Detect which cell encompasses the target text, then output its (x, y) center coordinate. 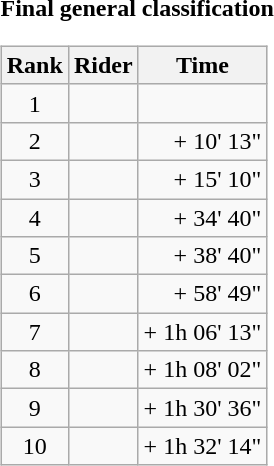
+ 1h 30' 36" (202, 408)
1 (34, 103)
7 (34, 332)
5 (34, 256)
9 (34, 408)
6 (34, 294)
+ 1h 32' 14" (202, 446)
Rank (34, 65)
2 (34, 141)
+ 34' 40" (202, 217)
+ 1h 06' 13" (202, 332)
+ 38' 40" (202, 256)
+ 58' 49" (202, 294)
+ 1h 08' 02" (202, 370)
+ 15' 10" (202, 179)
+ 10' 13" (202, 141)
4 (34, 217)
Time (202, 65)
3 (34, 179)
8 (34, 370)
Rider (103, 65)
10 (34, 446)
